Capture the cell that displays the provided text and extract its [x, y] central coordinate. 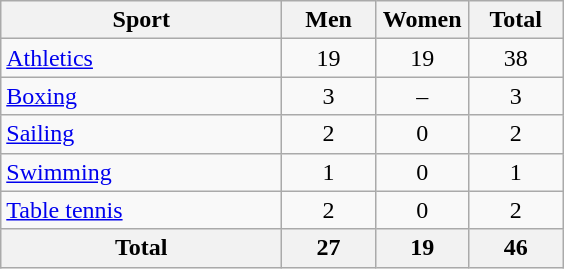
Sailing [142, 134]
Sport [142, 20]
Athletics [142, 58]
Men [329, 20]
38 [516, 58]
Table tennis [142, 210]
Women [422, 20]
27 [329, 248]
– [422, 96]
Swimming [142, 172]
Boxing [142, 96]
46 [516, 248]
